Return [X, Y] of the center of cell containing provided text 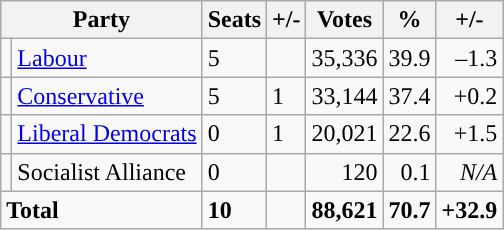
Labour [107, 58]
120 [344, 172]
Total [102, 210]
Votes [344, 20]
88,621 [344, 210]
37.4 [410, 96]
Seats [234, 20]
33,144 [344, 96]
Socialist Alliance [107, 172]
39.9 [410, 58]
+1.5 [470, 134]
35,336 [344, 58]
0.1 [410, 172]
N/A [470, 172]
Conservative [107, 96]
Party [102, 20]
% [410, 20]
Liberal Democrats [107, 134]
+32.9 [470, 210]
–1.3 [470, 58]
70.7 [410, 210]
+0.2 [470, 96]
10 [234, 210]
20,021 [344, 134]
22.6 [410, 134]
